Return (X, Y) of the center of cell containing provided text 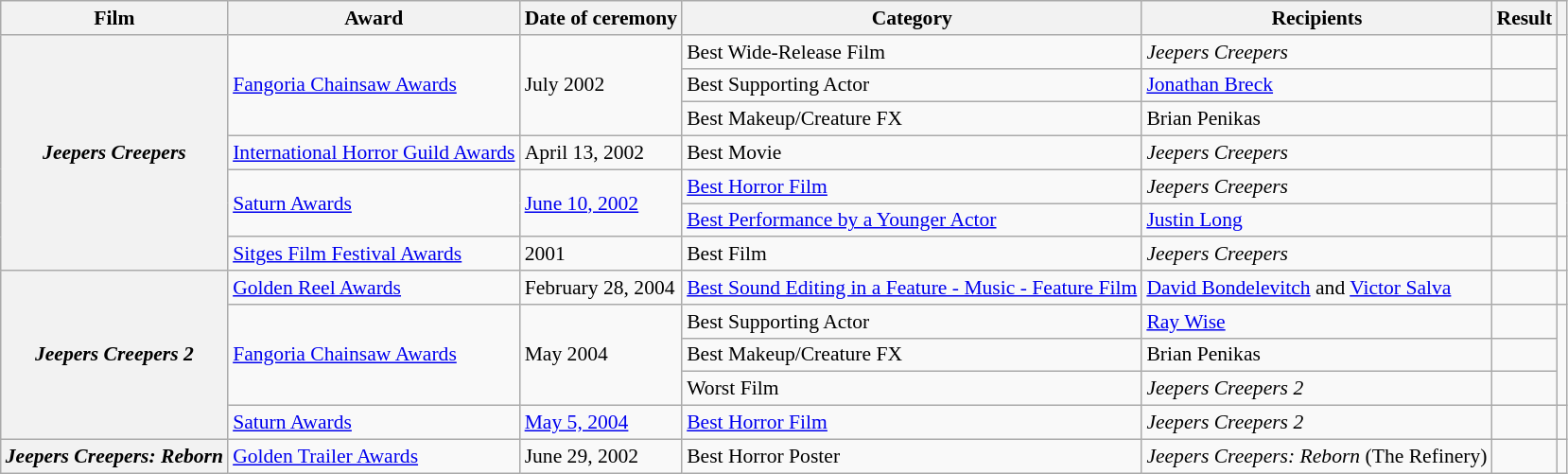
Ray Wise (1316, 322)
Recipients (1316, 18)
June 29, 2002 (601, 456)
Best Wide-Release Film (912, 52)
Golden Trailer Awards (374, 456)
Best Movie (912, 153)
Best Horror Poster (912, 456)
Jeepers Creepers: Reborn (114, 456)
Award (374, 18)
June 10, 2002 (601, 202)
2001 (601, 255)
Best Sound Editing in a Feature - Music - Feature Film (912, 288)
Sitges Film Festival Awards (374, 255)
July 2002 (601, 85)
Result (1524, 18)
May 5, 2004 (601, 423)
David Bondelevitch and Victor Salva (1316, 288)
Best Film (912, 255)
Category (912, 18)
Best Performance by a Younger Actor (912, 220)
May 2004 (601, 356)
Jonathan Breck (1316, 85)
Film (114, 18)
April 13, 2002 (601, 153)
Date of ceremony (601, 18)
Justin Long (1316, 220)
International Horror Guild Awards (374, 153)
Jeepers Creepers: Reborn (The Refinery) (1316, 456)
Golden Reel Awards (374, 288)
Worst Film (912, 389)
February 28, 2004 (601, 288)
